Locate the cell with the specified text and output its [X, Y] center coordinate. 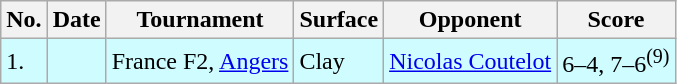
Clay [339, 62]
No. [24, 20]
Nicolas Coutelot [470, 62]
6–4, 7–6(9) [616, 62]
Tournament [200, 20]
Score [616, 20]
1. [24, 62]
Surface [339, 20]
Opponent [470, 20]
Date [76, 20]
France F2, Angers [200, 62]
